From the cell containing the given text, extract its center point as [x, y] coordinate. 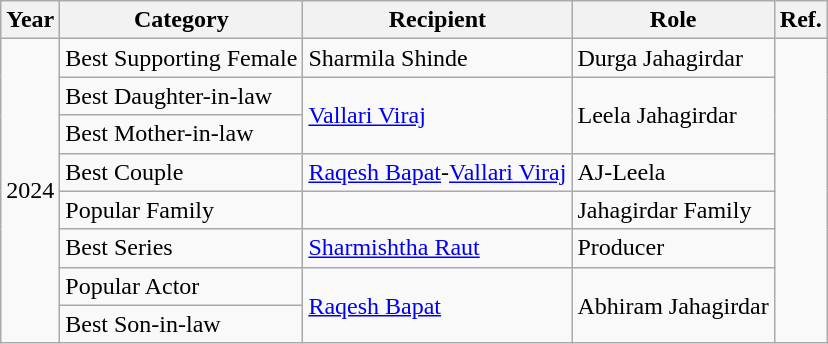
Recipient [438, 20]
Raqesh Bapat-Vallari Viraj [438, 172]
Abhiram Jahagirdar [673, 305]
Best Supporting Female [182, 58]
Best Mother-in-law [182, 134]
Vallari Viraj [438, 115]
Sharmila Shinde [438, 58]
Leela Jahagirdar [673, 115]
Raqesh Bapat [438, 305]
Jahagirdar Family [673, 210]
Sharmishtha Raut [438, 248]
Popular Actor [182, 286]
AJ-Leela [673, 172]
2024 [30, 191]
Producer [673, 248]
Role [673, 20]
Best Series [182, 248]
Category [182, 20]
Best Daughter-in-law [182, 96]
Ref. [800, 20]
Year [30, 20]
Best Son-in-law [182, 324]
Popular Family [182, 210]
Durga Jahagirdar [673, 58]
Best Couple [182, 172]
